Provide the (X, Y) coordinate of the cell's center where the given text is located.  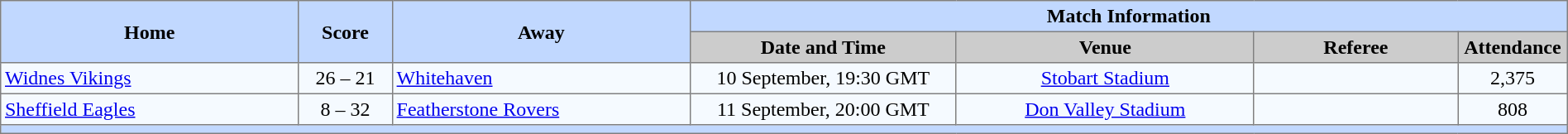
26 – 21 (346, 79)
Attendance (1513, 47)
8 – 32 (346, 109)
Whitehaven (541, 79)
Sheffield Eagles (150, 109)
Referee (1355, 47)
10 September, 19:30 GMT (823, 79)
Don Valley Stadium (1105, 109)
Featherstone Rovers (541, 109)
808 (1513, 109)
2,375 (1513, 79)
Home (150, 31)
Date and Time (823, 47)
Widnes Vikings (150, 79)
Venue (1105, 47)
Score (346, 31)
Match Information (1128, 17)
Stobart Stadium (1105, 79)
11 September, 20:00 GMT (823, 109)
Away (541, 31)
